Search for the cell housing the specified text and yield its (X, Y) center coordinate. 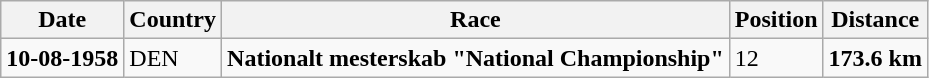
Nationalt mesterskab "National Championship" (476, 58)
Position (776, 20)
Date (62, 20)
DEN (173, 58)
Race (476, 20)
Country (173, 20)
10-08-1958 (62, 58)
Distance (875, 20)
173.6 km (875, 58)
12 (776, 58)
